Determine the (x, y) coordinate at the center of the cell enclosing the given text.  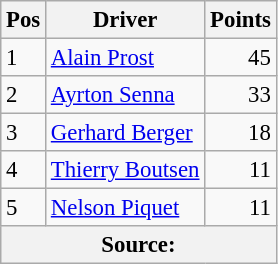
Points (240, 20)
Source: (138, 245)
Driver (126, 20)
4 (24, 170)
Gerhard Berger (126, 133)
1 (24, 58)
Nelson Piquet (126, 208)
3 (24, 133)
33 (240, 95)
Alain Prost (126, 58)
18 (240, 133)
Thierry Boutsen (126, 170)
Pos (24, 20)
45 (240, 58)
2 (24, 95)
Ayrton Senna (126, 95)
5 (24, 208)
